Return [X, Y] of the center of cell containing provided text 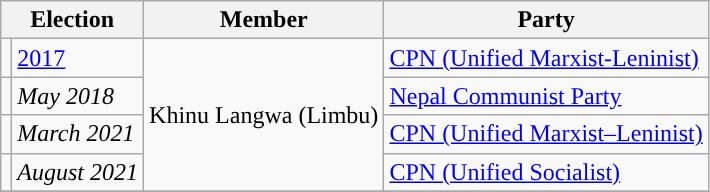
Election [72, 20]
August 2021 [78, 172]
CPN (Unified Socialist) [546, 172]
May 2018 [78, 96]
CPN (Unified Marxist-Leninist) [546, 58]
March 2021 [78, 134]
Nepal Communist Party [546, 96]
Khinu Langwa (Limbu) [264, 115]
Party [546, 20]
2017 [78, 58]
Member [264, 20]
CPN (Unified Marxist–Leninist) [546, 134]
